From the cell containing the given text, extract its center point as [x, y] coordinate. 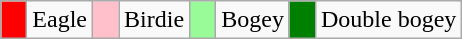
Bogey [253, 20]
Double bogey [388, 20]
Eagle [60, 20]
Birdie [154, 20]
